Identify which cell holds the provided text, then report its [x, y] central coordinate. 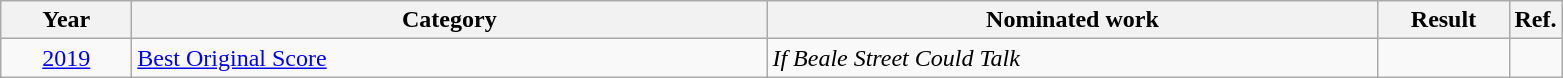
Year [66, 20]
Best Original Score [450, 58]
Category [450, 20]
If Beale Street Could Talk [1072, 58]
2019 [66, 58]
Nominated work [1072, 20]
Result [1444, 20]
Ref. [1536, 20]
